Pinpoint the cell where the given text exists, returning its [x, y] midpoint coordinate. 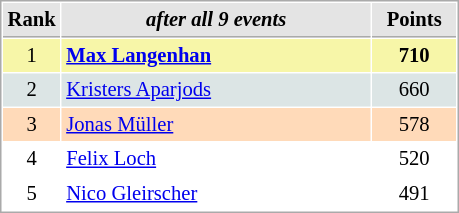
Nico Gleirscher [216, 194]
Felix Loch [216, 158]
710 [414, 56]
520 [414, 158]
660 [414, 90]
Jonas Müller [216, 124]
1 [32, 56]
2 [32, 90]
Rank [32, 20]
491 [414, 194]
3 [32, 124]
Points [414, 20]
578 [414, 124]
5 [32, 194]
Kristers Aparjods [216, 90]
4 [32, 158]
after all 9 events [216, 20]
Max Langenhan [216, 56]
